Locate the cell with the specified text and output its (X, Y) center coordinate. 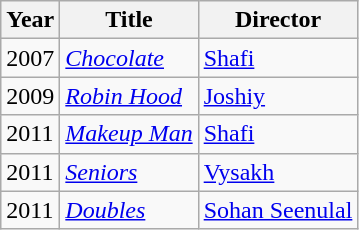
Chocolate (129, 58)
2009 (30, 96)
Joshiy (278, 96)
Robin Hood (129, 96)
Year (30, 20)
Seniors (129, 172)
2007 (30, 58)
Sohan Seenulal (278, 210)
Makeup Man (129, 134)
Vysakh (278, 172)
Director (278, 20)
Doubles (129, 210)
Title (129, 20)
